Determine the (X, Y) coordinate at the center of the cell enclosing the given text.  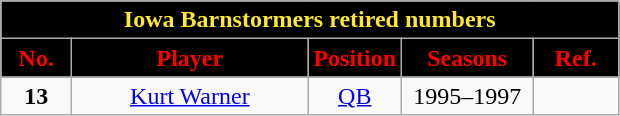
Iowa Barnstormers retired numbers (310, 20)
13 (36, 96)
1995–1997 (468, 96)
QB (355, 96)
Position (355, 58)
No. (36, 58)
Kurt Warner (190, 96)
Ref. (576, 58)
Player (190, 58)
Seasons (468, 58)
